Output the [X, Y] coordinate of the center of the cell containing the given text.  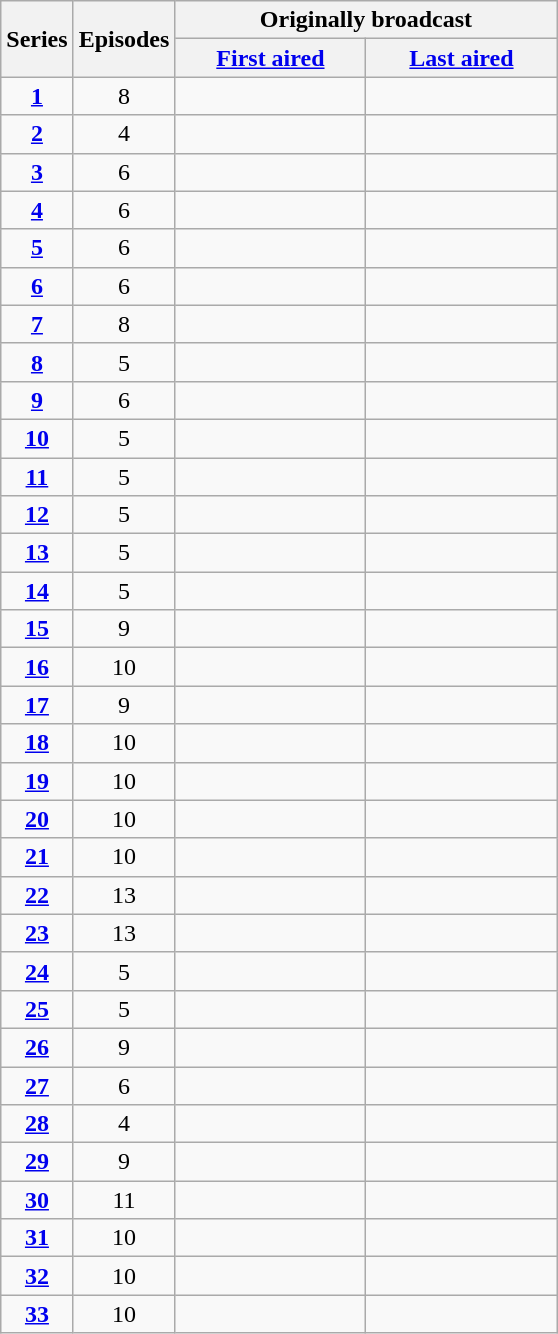
25 [37, 1009]
24 [37, 971]
Series [37, 39]
26 [37, 1047]
1 [37, 96]
28 [37, 1124]
7 [37, 324]
First aired [270, 58]
12 [37, 515]
16 [37, 667]
15 [37, 629]
Originally broadcast [366, 20]
27 [37, 1085]
20 [37, 819]
30 [37, 1200]
31 [37, 1238]
33 [37, 1314]
19 [37, 781]
32 [37, 1276]
21 [37, 857]
Last aired [462, 58]
17 [37, 705]
29 [37, 1162]
22 [37, 895]
14 [37, 591]
18 [37, 743]
23 [37, 933]
3 [37, 172]
2 [37, 134]
Episodes [124, 39]
